Search for the cell housing the specified text and yield its [X, Y] center coordinate. 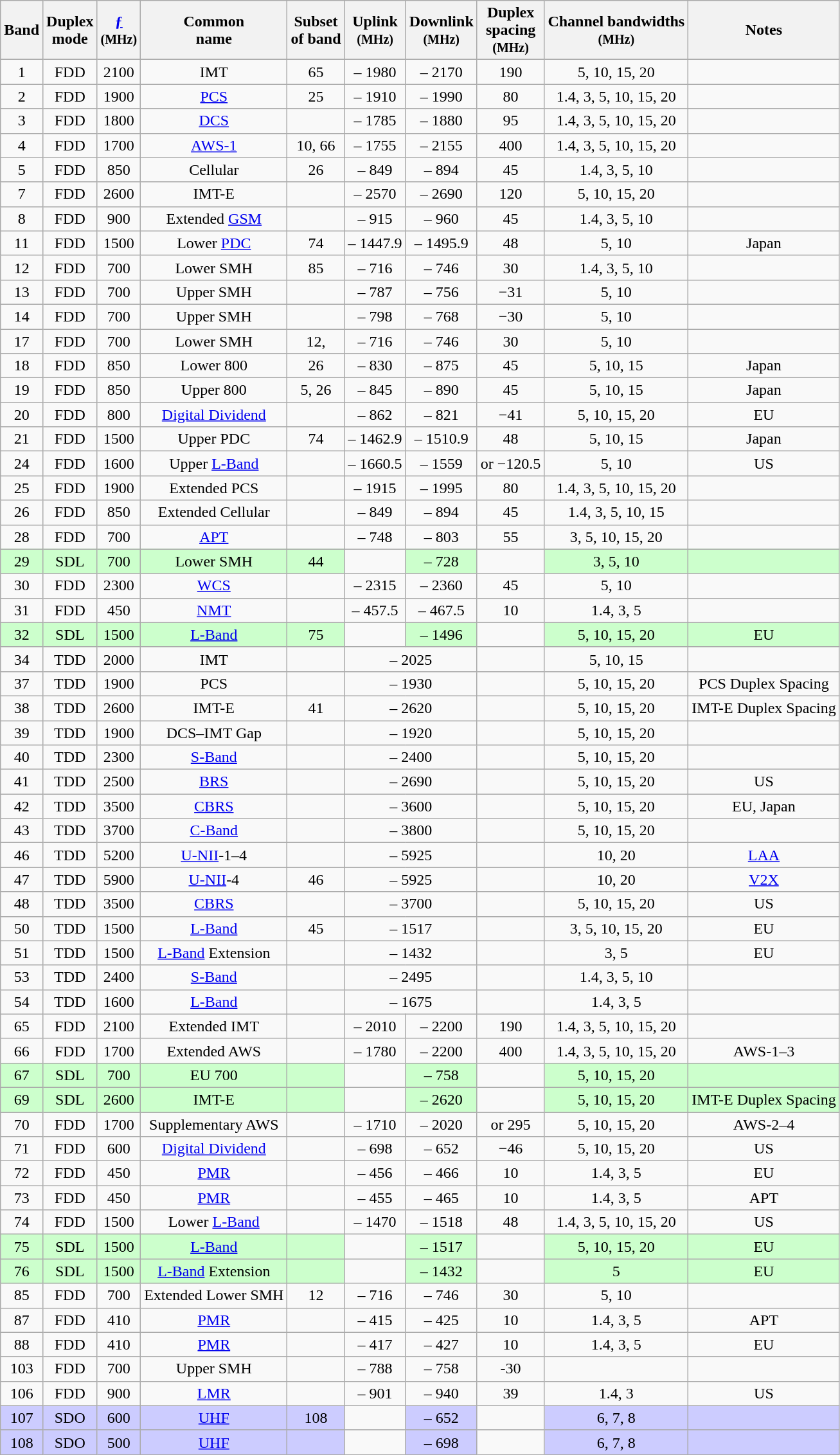
– 417 [375, 1344]
12, [316, 341]
Downlink(MHz) [441, 30]
Extended GSM [214, 219]
– 456 [375, 1173]
32 [22, 635]
– 787 [375, 292]
– 940 [441, 1393]
72 [22, 1173]
70 [22, 1125]
Channel bandwidths(MHz) [616, 30]
2000 [119, 659]
5200 [119, 855]
−46 [510, 1149]
17 [22, 341]
2400 [119, 977]
– 3700 [411, 904]
– 1920 [411, 732]
WCS [214, 586]
Subsetof band [316, 30]
– 845 [375, 390]
– 455 [375, 1198]
67 [22, 1075]
– 1660.5 [375, 464]
U-NII-1–4 [214, 855]
31 [22, 610]
Duplexmode [70, 30]
– 875 [441, 366]
Extended IMT [214, 1026]
Lower L‑Band [214, 1222]
– 756 [441, 292]
2500 [119, 782]
– 427 [441, 1344]
95 [510, 121]
or 295 [510, 1125]
– 1559 [441, 464]
44 [316, 561]
107 [22, 1418]
– 2360 [441, 586]
5900 [119, 880]
1.4, 3, 5, 10, 15 [616, 512]
106 [22, 1393]
– 3600 [411, 806]
71 [22, 1149]
– 960 [441, 219]
Lower PDC [214, 243]
69 [22, 1099]
103 [22, 1369]
– 2155 [441, 145]
−31 [510, 292]
– 1780 [375, 1051]
– 728 [441, 561]
11 [22, 243]
– 862 [375, 415]
– 1510.9 [441, 439]
Upper 800 [214, 390]
– 1880 [441, 121]
7 [22, 194]
Band [22, 30]
8 [22, 219]
Extended Lower SMH [214, 1296]
40 [22, 757]
– 1447.9 [375, 243]
– 1990 [441, 96]
– 1675 [411, 1002]
– 2025 [411, 659]
1 [22, 72]
37 [22, 683]
4 [22, 145]
– 901 [375, 1393]
– 466 [441, 1173]
120 [510, 194]
– 2495 [411, 977]
– 890 [441, 390]
– 1496 [441, 635]
−41 [510, 415]
– 465 [441, 1198]
V2X [764, 880]
19 [22, 390]
Cellular [214, 170]
– 803 [441, 537]
Extended AWS [214, 1051]
50 [22, 928]
– 1495.9 [441, 243]
Lower 800 [214, 366]
AWS‑1 [214, 145]
– 798 [375, 316]
21 [22, 439]
800 [119, 415]
18 [22, 366]
53 [22, 977]
14 [22, 316]
54 [22, 1002]
51 [22, 953]
13 [22, 292]
24 [22, 464]
500 [119, 1442]
55 [510, 537]
Upper L‑Band [214, 464]
3700 [119, 831]
– 1995 [441, 488]
2 [22, 96]
10, 66 [316, 145]
– 1470 [375, 1222]
5, 26 [316, 390]
3, 5 [616, 953]
DCS [214, 121]
– 3800 [411, 831]
– 2010 [375, 1026]
Uplink(MHz) [375, 30]
Commonname [214, 30]
– 1785 [375, 121]
LAA [764, 855]
– 2170 [441, 72]
LMR [214, 1393]
– 467.5 [441, 610]
AWS‑1–3 [764, 1051]
– 768 [441, 316]
34 [22, 659]
42 [22, 806]
76 [22, 1271]
Notes [764, 30]
73 [22, 1198]
– 1518 [441, 1222]
Duplexspacing(MHz) [510, 30]
– 821 [441, 415]
– 1462.9 [375, 439]
– 2020 [441, 1125]
DCS–IMT Gap [214, 732]
Extended Cellular [214, 512]
U-NII-4 [214, 880]
– 2400 [411, 757]
– 1930 [411, 683]
Supplementary AWS [214, 1125]
EU 700 [214, 1075]
87 [22, 1320]
– 1710 [375, 1125]
29 [22, 561]
– 1980 [375, 72]
43 [22, 831]
3 [22, 121]
−30 [510, 316]
– 788 [375, 1369]
EU, Japan [764, 806]
AWS‑2–4 [764, 1125]
66 [22, 1051]
or −120.5 [510, 464]
20 [22, 415]
C-Band [214, 831]
– 915 [375, 219]
– 457.5 [375, 610]
– 425 [441, 1320]
NMT [214, 610]
– 1910 [375, 96]
1.4, 3 [616, 1393]
-30 [510, 1369]
88 [22, 1344]
– 2570 [375, 194]
ƒ(MHz) [119, 30]
– 748 [375, 537]
1800 [119, 121]
– 1915 [375, 488]
Upper PDC [214, 439]
BRS [214, 782]
– 830 [375, 366]
28 [22, 537]
– 1755 [375, 145]
PCS Duplex Spacing [764, 683]
47 [22, 880]
3, 5, 10 [616, 561]
– 2315 [375, 586]
38 [22, 708]
Extended PCS [214, 488]
– 415 [375, 1320]
L-Band [214, 1002]
